Provide the [X, Y] coordinate of the cell's center where the given text is located.  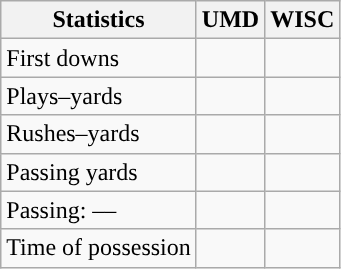
Plays–yards [99, 96]
Passing yards [99, 172]
UMD [230, 20]
Time of possession [99, 248]
Passing: –– [99, 210]
WISC [302, 20]
First downs [99, 58]
Rushes–yards [99, 134]
Statistics [99, 20]
